Detect which cell encompasses the target text, then output its (X, Y) center coordinate. 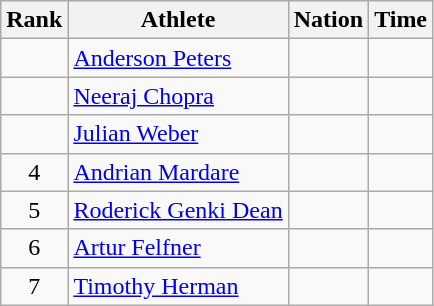
Julian Weber (178, 134)
Rank (34, 20)
Neeraj Chopra (178, 96)
Roderick Genki Dean (178, 210)
4 (34, 172)
Andrian Mardare (178, 172)
Nation (328, 20)
Anderson Peters (178, 58)
Timothy Herman (178, 286)
Time (401, 20)
7 (34, 286)
Artur Felfner (178, 248)
5 (34, 210)
6 (34, 248)
Athlete (178, 20)
